Return the [x, y] coordinate for the center point of the cell that contains the specified text.  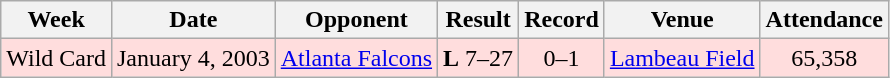
Opponent [356, 20]
January 4, 2003 [193, 58]
Wild Card [56, 58]
Date [193, 20]
Venue [682, 20]
65,358 [824, 58]
L 7–27 [478, 58]
0–1 [562, 58]
Record [562, 20]
Result [478, 20]
Week [56, 20]
Attendance [824, 20]
Atlanta Falcons [356, 58]
Lambeau Field [682, 58]
